Return (X, Y) of the center of cell containing provided text 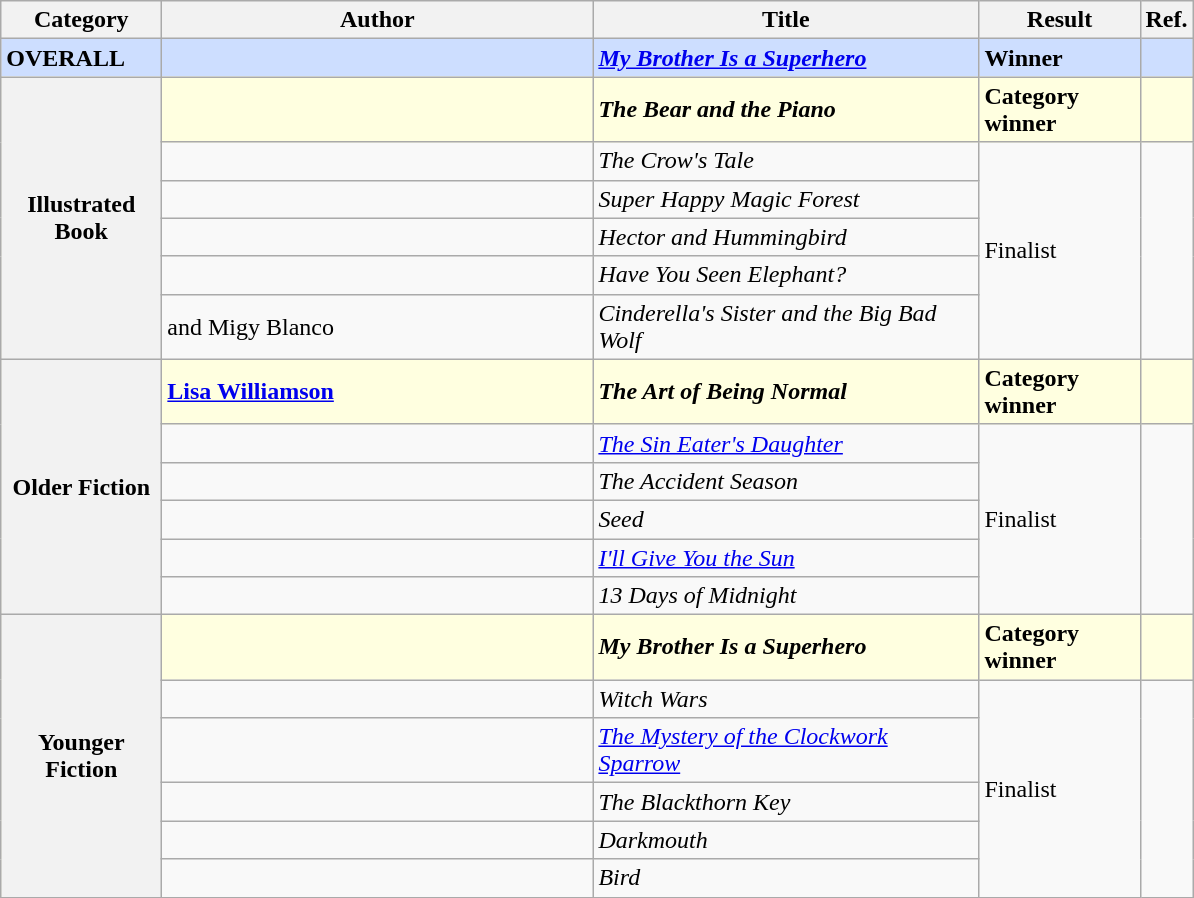
Author (378, 20)
The Blackthorn Key (786, 802)
Darkmouth (786, 840)
Older Fiction (82, 486)
The Bear and the Piano (786, 110)
13 Days of Midnight (786, 596)
The Sin Eater's Daughter (786, 443)
Cinderella's Sister and the Big Bad Wolf (786, 326)
Super Happy Magic Forest (786, 199)
The Mystery of the Clockwork Sparrow (786, 750)
Seed (786, 519)
Illustrated Book (82, 218)
The Art of Being Normal (786, 392)
Have You Seen Elephant? (786, 275)
OVERALL (82, 58)
Title (786, 20)
I'll Give You the Sun (786, 557)
The Accident Season (786, 481)
Bird (786, 878)
Result (1060, 20)
Hector and Hummingbird (786, 237)
Lisa Williamson (378, 392)
The Crow's Tale (786, 161)
Ref. (1166, 20)
Witch Wars (786, 699)
Younger Fiction (82, 756)
Winner (1060, 58)
Category (82, 20)
and Migy Blanco (378, 326)
